Pinpoint the cell where the given text exists, returning its [X, Y] midpoint coordinate. 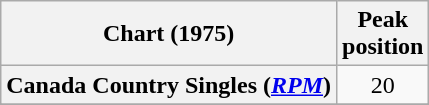
Chart (1975) [169, 34]
Canada Country Singles (RPM) [169, 85]
Peak position [383, 34]
20 [383, 85]
